Scan for the cell matching the given text and deliver its (x, y) coordinate at center. 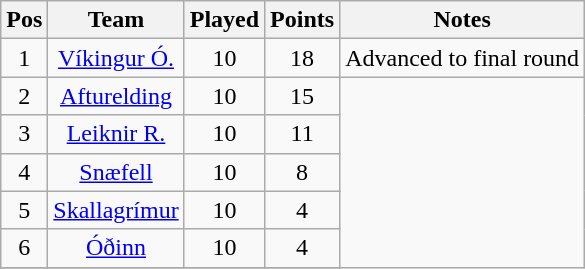
Víkingur Ó. (116, 58)
6 (24, 248)
Skallagrímur (116, 210)
Points (302, 20)
11 (302, 134)
8 (302, 172)
5 (24, 210)
3 (24, 134)
Leiknir R. (116, 134)
Snæfell (116, 172)
Óðinn (116, 248)
Notes (462, 20)
2 (24, 96)
Played (224, 20)
15 (302, 96)
Afturelding (116, 96)
Advanced to final round (462, 58)
Team (116, 20)
18 (302, 58)
Pos (24, 20)
1 (24, 58)
